Capture the cell that displays the provided text and extract its [x, y] central coordinate. 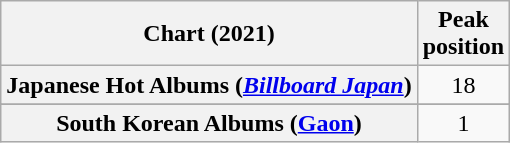
1 [463, 123]
South Korean Albums (Gaon) [209, 123]
Japanese Hot Albums (Billboard Japan) [209, 85]
Peakposition [463, 34]
18 [463, 85]
Chart (2021) [209, 34]
